Capture the cell that displays the provided text and extract its [X, Y] central coordinate. 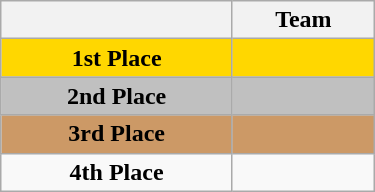
2nd Place [117, 96]
3rd Place [117, 134]
4th Place [117, 172]
1st Place [117, 58]
Team [303, 20]
